Pinpoint the cell where the given text exists, returning its (X, Y) midpoint coordinate. 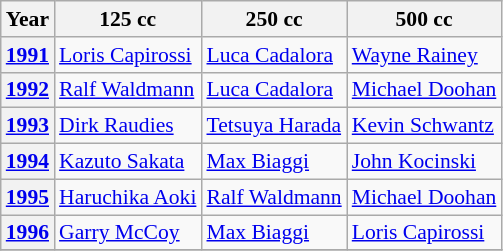
Dirk Raudies (128, 126)
Wayne Rainey (424, 55)
Year (28, 19)
Kevin Schwantz (424, 126)
Kazuto Sakata (128, 162)
Tetsuya Harada (274, 126)
500 cc (424, 19)
1993 (28, 126)
Garry McCoy (128, 233)
John Kocinski (424, 162)
250 cc (274, 19)
125 cc (128, 19)
1991 (28, 55)
1996 (28, 233)
1995 (28, 197)
Haruchika Aoki (128, 197)
1992 (28, 90)
1994 (28, 162)
